Capture the cell that displays the provided text and extract its (X, Y) central coordinate. 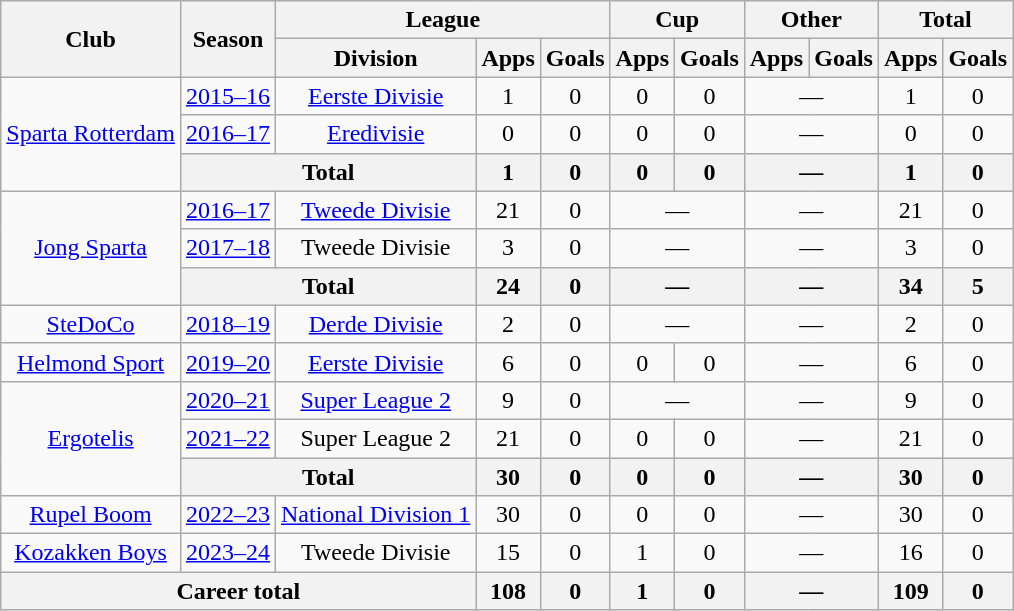
2023–24 (228, 553)
League (444, 20)
108 (508, 591)
National Division 1 (376, 515)
2020–21 (228, 400)
Cup (677, 20)
Club (91, 39)
34 (910, 286)
5 (978, 286)
Ergotelis (91, 438)
Sparta Rotterdam (91, 134)
Division (376, 58)
Jong Sparta (91, 248)
2019–20 (228, 362)
15 (508, 553)
Season (228, 39)
2021–22 (228, 438)
2022–23 (228, 515)
24 (508, 286)
Eredivisie (376, 134)
Kozakken Boys (91, 553)
109 (910, 591)
Other (811, 20)
Career total (238, 591)
2018–19 (228, 324)
Helmond Sport (91, 362)
2015–16 (228, 96)
16 (910, 553)
Derde Divisie (376, 324)
2017–18 (228, 248)
SteDoCo (91, 324)
Rupel Boom (91, 515)
